Search for the cell housing the specified text and yield its [x, y] center coordinate. 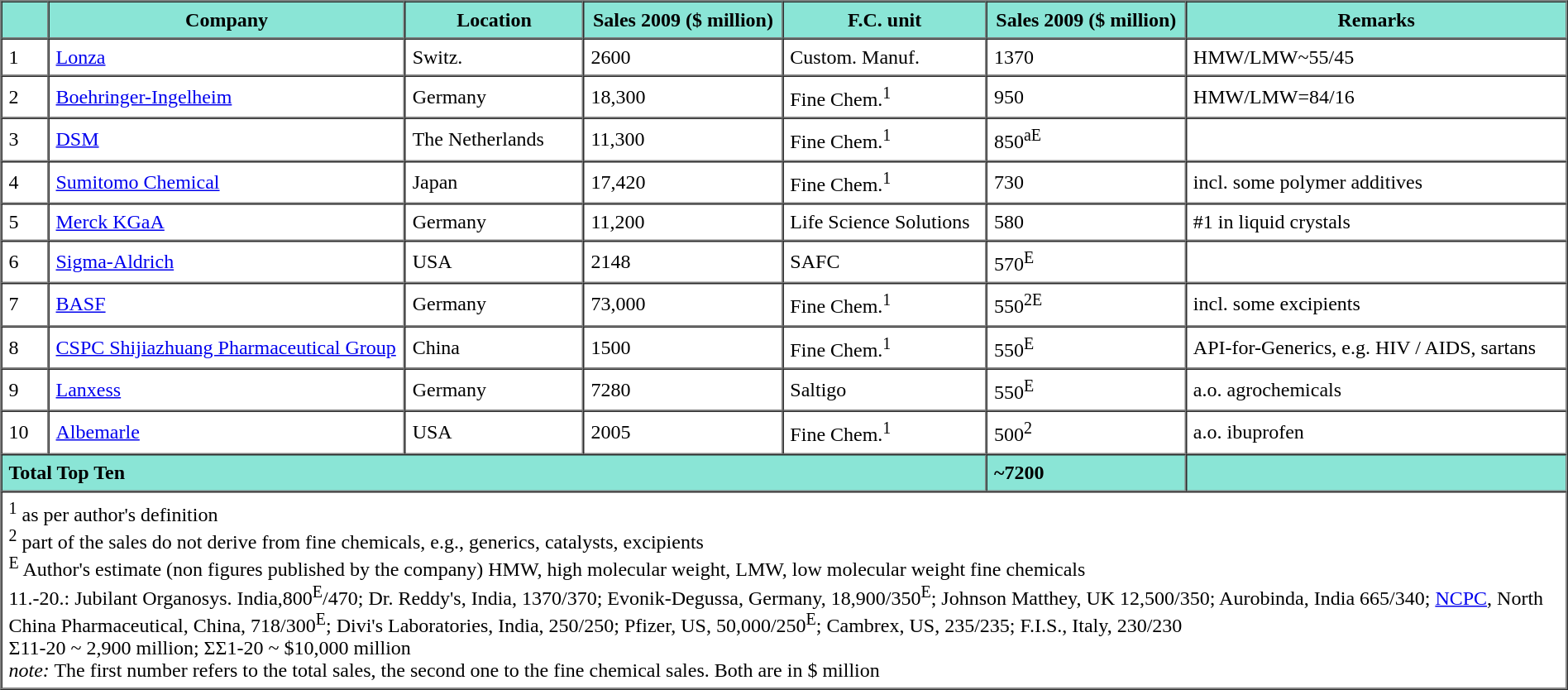
#1 in liquid crystals [1376, 222]
7280 [683, 389]
BASF [227, 304]
Switz. [495, 56]
CSPC Shijiazhuang Pharmaceutical Group [227, 347]
Japan [495, 182]
5002 [1087, 432]
4 [25, 182]
17,420 [683, 182]
1370 [1087, 56]
73,000 [683, 304]
580 [1087, 222]
Company [227, 20]
9 [25, 389]
2148 [683, 261]
7 [25, 304]
1500 [683, 347]
China [495, 347]
Albemarle [227, 432]
F.C. unit [885, 20]
HMW/LMW=84/16 [1376, 98]
Merck KGaA [227, 222]
18,300 [683, 98]
Location [495, 20]
Sigma-Aldrich [227, 261]
850aE [1087, 139]
2600 [683, 56]
incl. some excipients [1376, 304]
2 [25, 98]
950 [1087, 98]
Saltigo [885, 389]
a.o. agrochemicals [1376, 389]
Boehringer-Ingelheim [227, 98]
730 [1087, 182]
~7200 [1087, 472]
API-for-Generics, e.g. HIV / AIDS, sartans [1376, 347]
Custom. Manuf. [885, 56]
5502E [1087, 304]
Lonza [227, 56]
8 [25, 347]
570E [1087, 261]
SAFC [885, 261]
2005 [683, 432]
11,200 [683, 222]
Total Top Ten [495, 472]
DSM [227, 139]
HMW/LMW~55/45 [1376, 56]
Life Science Solutions [885, 222]
6 [25, 261]
a.o. ibuprofen [1376, 432]
1 [25, 56]
10 [25, 432]
incl. some polymer additives [1376, 182]
Remarks [1376, 20]
5 [25, 222]
Sumitomo Chemical [227, 182]
11,300 [683, 139]
The Netherlands [495, 139]
3 [25, 139]
Lanxess [227, 389]
